Extract the (X, Y) coordinate from the center of the cell holding the provided text.  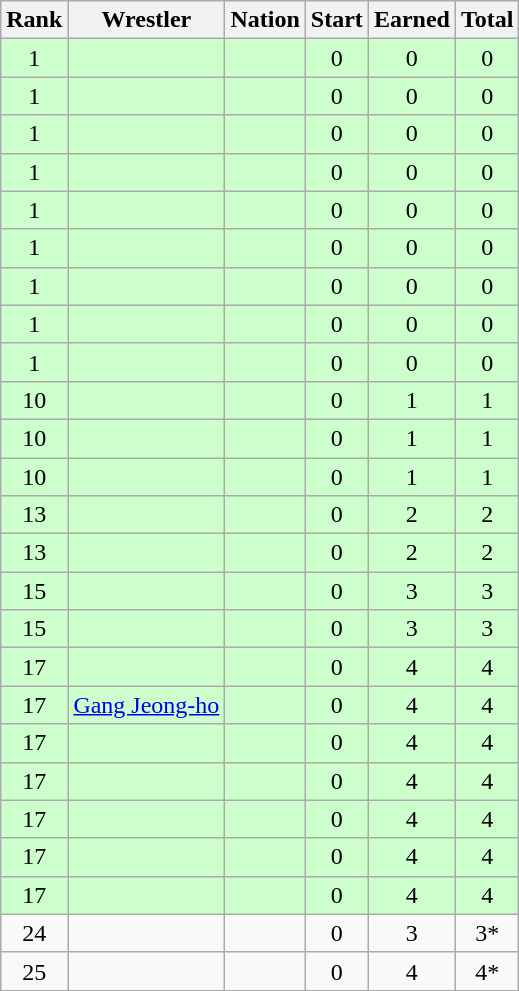
Total (487, 20)
Start (336, 20)
24 (34, 933)
Nation (265, 20)
Gang Jeong-ho (146, 705)
4* (487, 971)
Earned (412, 20)
3* (487, 933)
Rank (34, 20)
Wrestler (146, 20)
25 (34, 971)
